Pinpoint the cell where the given text exists, returning its [x, y] midpoint coordinate. 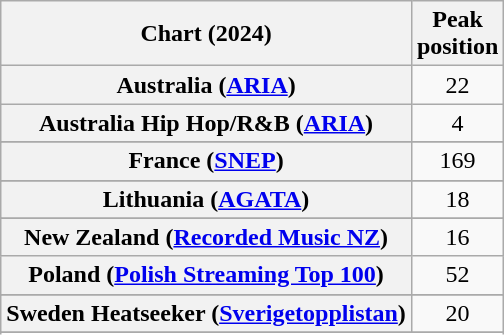
Poland (Polish Streaming Top 100) [206, 275]
20 [457, 313]
Sweden Heatseeker (Sverigetopplistan) [206, 313]
Australia (ARIA) [206, 85]
Australia Hip Hop/R&B (ARIA) [206, 123]
22 [457, 85]
4 [457, 123]
18 [457, 199]
France (SNEP) [206, 161]
169 [457, 161]
Chart (2024) [206, 34]
New Zealand (Recorded Music NZ) [206, 237]
52 [457, 275]
Lithuania (AGATA) [206, 199]
16 [457, 237]
Peakposition [457, 34]
